Provide the [X, Y] coordinate of the cell's center where the given text is located.  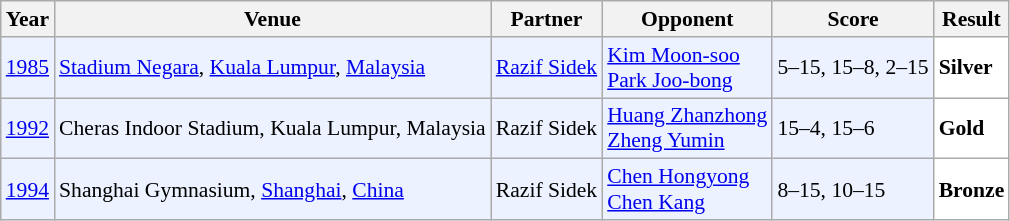
Result [972, 19]
Chen Hongyong Chen Kang [687, 190]
Partner [546, 19]
8–15, 10–15 [852, 190]
5–15, 15–8, 2–15 [852, 68]
Silver [972, 68]
Stadium Negara, Kuala Lumpur, Malaysia [272, 68]
Gold [972, 128]
Huang Zhanzhong Zheng Yumin [687, 128]
15–4, 15–6 [852, 128]
Venue [272, 19]
Shanghai Gymnasium, Shanghai, China [272, 190]
Opponent [687, 19]
Kim Moon-soo Park Joo-bong [687, 68]
Bronze [972, 190]
Cheras Indoor Stadium, Kuala Lumpur, Malaysia [272, 128]
Year [28, 19]
1994 [28, 190]
Score [852, 19]
1992 [28, 128]
1985 [28, 68]
